Identify which cell holds the provided text, then report its [X, Y] central coordinate. 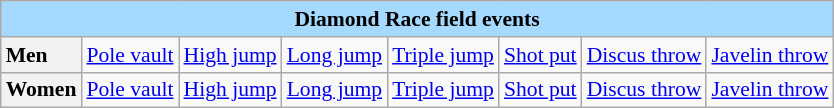
Men [42, 55]
Women [42, 90]
Diamond Race field events [418, 19]
